Search for the cell housing the specified text and yield its [X, Y] center coordinate. 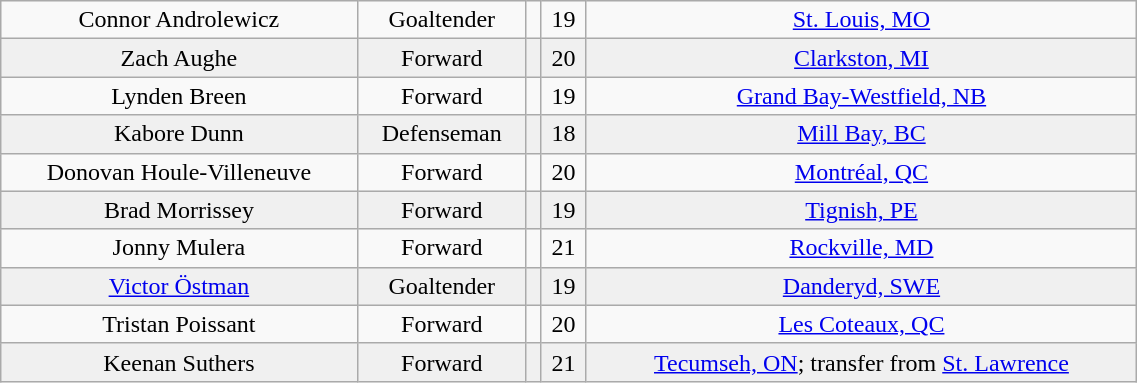
Rockville, MD [862, 248]
Brad Morrissey [179, 210]
Grand Bay-Westfield, NB [862, 96]
Donovan Houle-Villeneuve [179, 172]
Montréal, QC [862, 172]
St. Louis, MO [862, 20]
Jonny Mulera [179, 248]
Tecumseh, ON; transfer from St. Lawrence [862, 362]
Les Coteaux, QC [862, 324]
Kabore Dunn [179, 134]
Tignish, PE [862, 210]
18 [564, 134]
Lynden Breen [179, 96]
Tristan Poissant [179, 324]
Keenan Suthers [179, 362]
Clarkston, MI [862, 58]
Victor Östman [179, 286]
Zach Aughe [179, 58]
Danderyd, SWE [862, 286]
Mill Bay, BC [862, 134]
Connor Androlewicz [179, 20]
Defenseman [442, 134]
